Identify which cell holds the provided text, then report its (x, y) central coordinate. 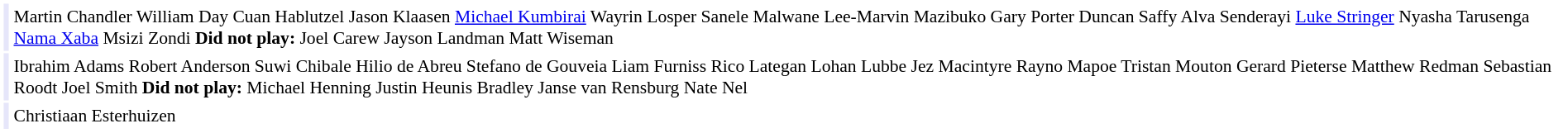
Christiaan Esterhuizen (788, 116)
